Locate the cell with the specified text and output its [X, Y] center coordinate. 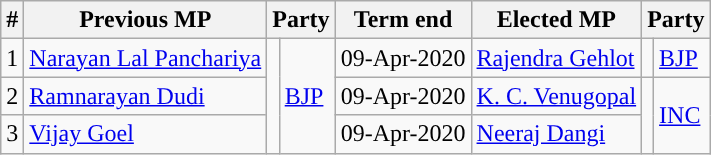
Narayan Lal Panchariya [146, 58]
3 [12, 134]
Elected MP [556, 20]
2 [12, 96]
# [12, 20]
1 [12, 58]
Previous MP [146, 20]
Neeraj Dangi [556, 134]
K. C. Venugopal [556, 96]
Ramnarayan Dudi [146, 96]
INC [682, 115]
Vijay Goel [146, 134]
Rajendra Gehlot [556, 58]
Term end [403, 20]
